From the cell containing the given text, extract its center point as (X, Y) coordinate. 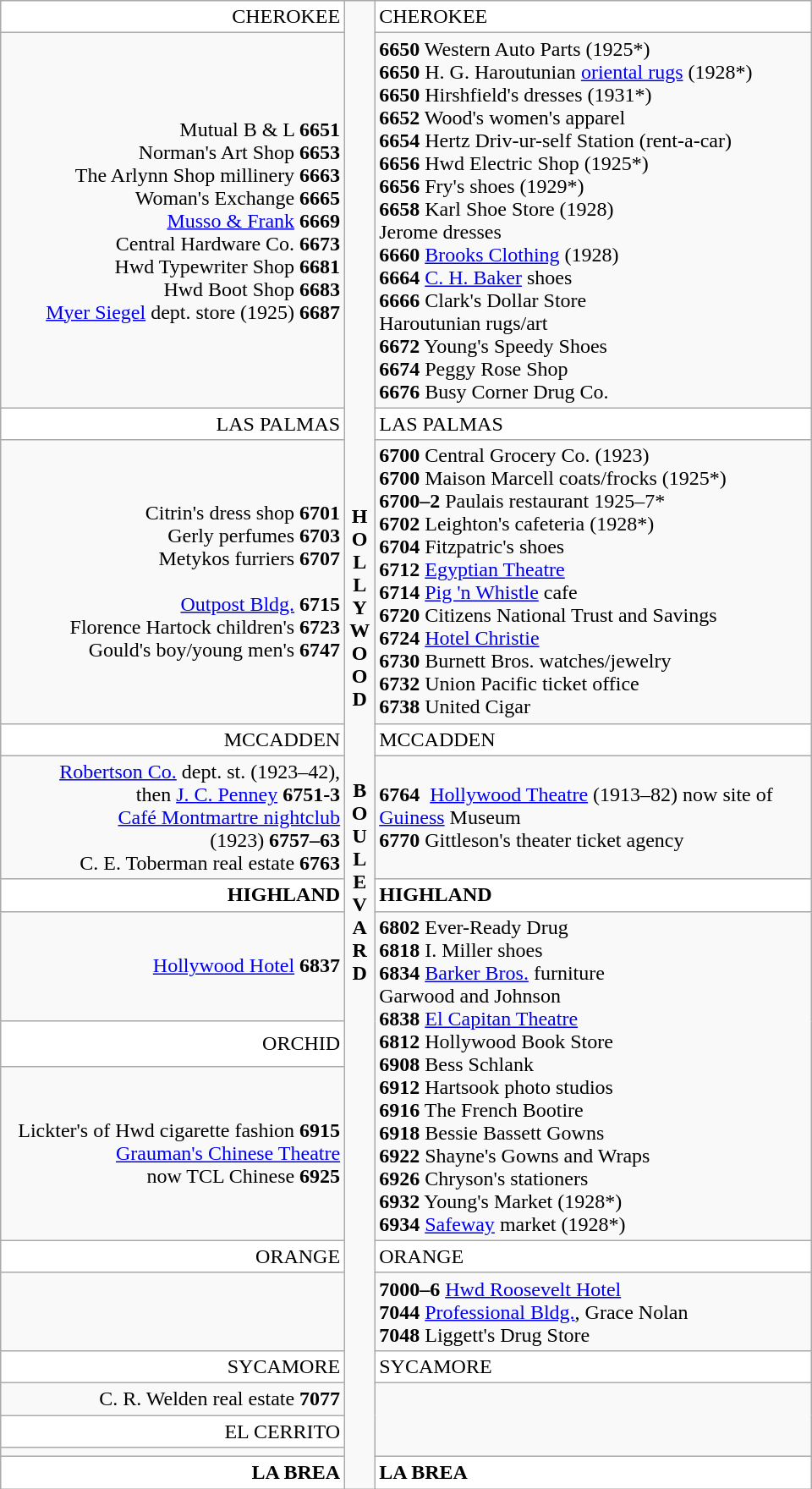
Lickter's of Hwd cigarette fashion 6915Grauman's Chinese Theatrenow TCL Chinese 6925 (173, 1153)
HOLLYWOODBOULEVARD (360, 744)
ORCHID (173, 1044)
Robertson Co. dept. st. (1923–42),then J. C. Penney 6751-3Café Montmartre nightclub (1923) 6757–63C. E. Toberman real estate 6763 (173, 817)
EL CERRITO (173, 1431)
Hollywood Hotel 6837 (173, 966)
7000–6 Hwd Roosevelt Hotel7044 Professional Bldg., Grace Nolan7048 Liggett's Drug Store (594, 1311)
C. R. Welden real estate 7077 (173, 1398)
6764 Hollywood Theatre (1913–82) now site of Guiness Museum6770 Gittleson's theater ticket agency (594, 817)
Citrin's dress shop 6701Gerly perfumes 6703Metykos furriers 6707Outpost Bldg. 6715Florence Hartock children's 6723Gould's boy/young men's 6747 (173, 582)
